Detect which cell encompasses the target text, then output its (X, Y) center coordinate. 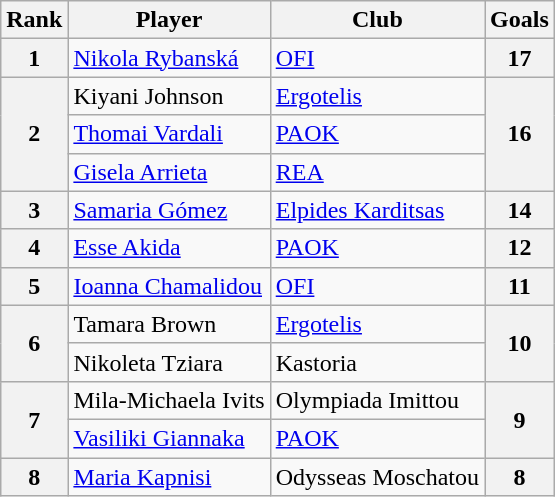
10 (520, 343)
Ioanna Chamalidou (169, 286)
11 (520, 286)
Esse Akida (169, 248)
Olympiada Imittou (377, 400)
Mila-Michaela Ivits (169, 400)
Odysseas Moschatou (377, 477)
Kastoria (377, 362)
Vasiliki Giannaka (169, 438)
Samaria Gómez (169, 210)
7 (34, 419)
REA (377, 172)
14 (520, 210)
Gisela Arrieta (169, 172)
16 (520, 134)
Kiyani Johnson (169, 96)
Goals (520, 20)
Thomai Vardali (169, 134)
4 (34, 248)
Player (169, 20)
17 (520, 58)
Club (377, 20)
12 (520, 248)
Nikoleta Tziara (169, 362)
Nikola Rybanská (169, 58)
9 (520, 419)
1 (34, 58)
5 (34, 286)
6 (34, 343)
Tamara Brown (169, 324)
3 (34, 210)
Elpides Karditsas (377, 210)
Rank (34, 20)
Maria Kapnisi (169, 477)
2 (34, 134)
